Scan for the cell matching the given text and deliver its [X, Y] coordinate at center. 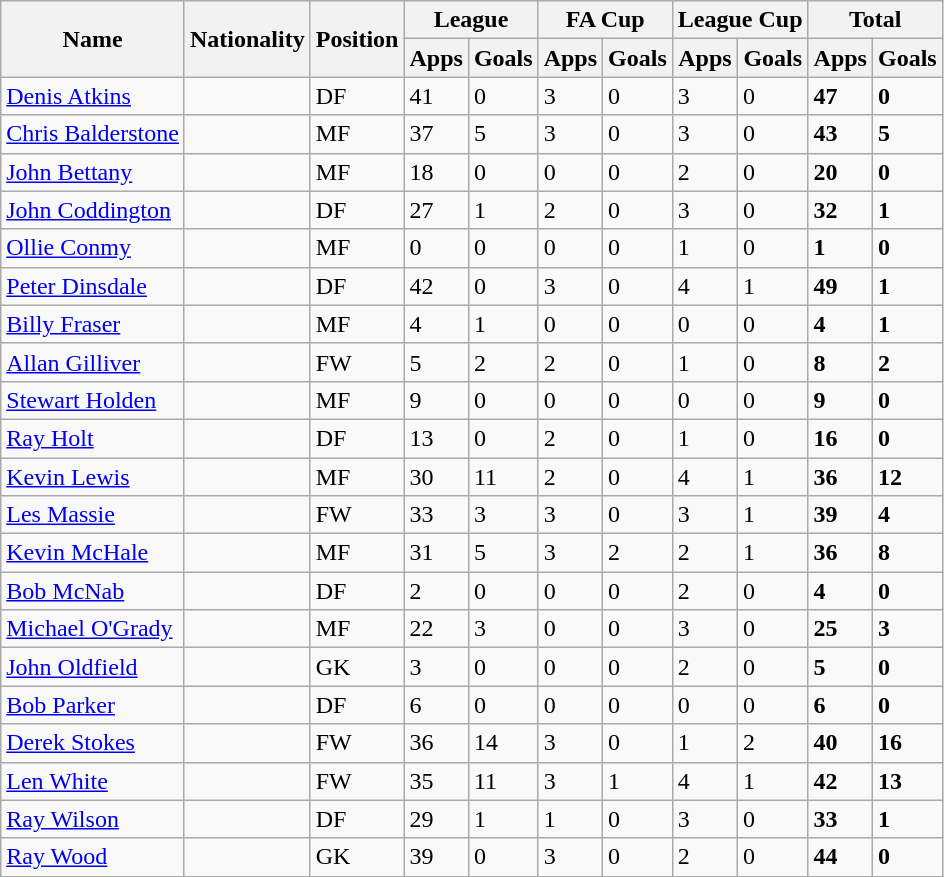
Bob Parker [93, 705]
Len White [93, 781]
Ollie Conmy [93, 248]
Chris Balderstone [93, 134]
John Oldfield [93, 667]
32 [840, 210]
41 [436, 96]
Derek Stokes [93, 743]
18 [436, 172]
25 [840, 629]
44 [840, 857]
29 [436, 819]
FA Cup [605, 20]
Kevin Lewis [93, 477]
Total [875, 20]
Position [357, 39]
Bob McNab [93, 591]
Stewart Holden [93, 400]
47 [840, 96]
John Bettany [93, 172]
40 [840, 743]
Les Massie [93, 515]
Kevin McHale [93, 553]
31 [436, 553]
20 [840, 172]
Ray Wood [93, 857]
Denis Atkins [93, 96]
49 [840, 286]
35 [436, 781]
Ray Wilson [93, 819]
12 [907, 477]
27 [436, 210]
Allan Gilliver [93, 362]
League [471, 20]
22 [436, 629]
37 [436, 134]
Michael O'Grady [93, 629]
League Cup [740, 20]
14 [503, 743]
Name [93, 39]
Nationality [247, 39]
Ray Holt [93, 438]
43 [840, 134]
30 [436, 477]
John Coddington [93, 210]
Peter Dinsdale [93, 286]
Billy Fraser [93, 324]
